Identify which cell holds the provided text, then report its [X, Y] central coordinate. 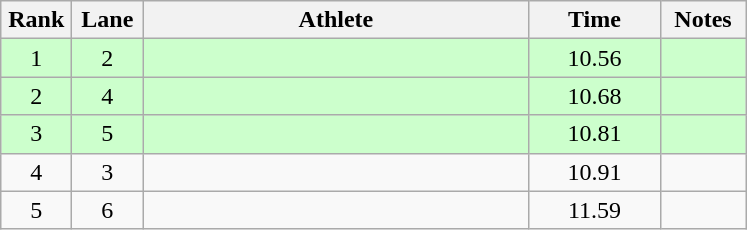
11.59 [594, 210]
Rank [36, 20]
Athlete [336, 20]
Lane [108, 20]
10.68 [594, 96]
6 [108, 210]
Time [594, 20]
10.81 [594, 134]
10.56 [594, 58]
10.91 [594, 172]
Notes [703, 20]
1 [36, 58]
